Return the (X, Y) coordinate for the center point of the cell that contains the specified text.  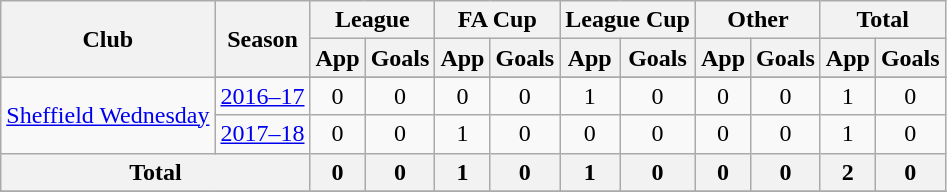
FA Cup (498, 20)
Other (758, 20)
2016–17 (262, 96)
2 (848, 172)
Club (108, 39)
Sheffield Wednesday (108, 115)
Season (262, 39)
League (372, 20)
2017–18 (262, 134)
League Cup (628, 20)
